Scan for the cell matching the given text and deliver its (x, y) coordinate at center. 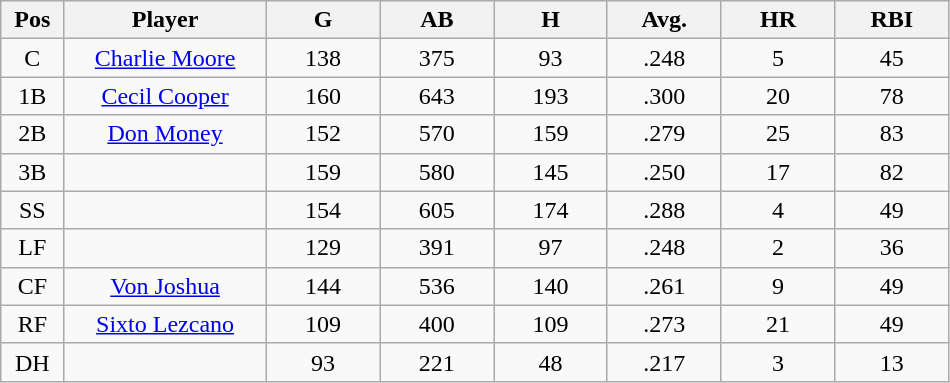
174 (551, 210)
570 (437, 134)
154 (323, 210)
20 (778, 96)
.288 (664, 210)
9 (778, 286)
5 (778, 58)
400 (437, 324)
Pos (32, 20)
2B (32, 134)
.300 (664, 96)
Avg. (664, 20)
.217 (664, 362)
78 (892, 96)
25 (778, 134)
G (323, 20)
144 (323, 286)
221 (437, 362)
45 (892, 58)
97 (551, 248)
83 (892, 134)
138 (323, 58)
17 (778, 172)
Don Money (165, 134)
.273 (664, 324)
1B (32, 96)
193 (551, 96)
Von Joshua (165, 286)
RBI (892, 20)
160 (323, 96)
536 (437, 286)
SS (32, 210)
Charlie Moore (165, 58)
RF (32, 324)
DH (32, 362)
375 (437, 58)
3B (32, 172)
48 (551, 362)
129 (323, 248)
580 (437, 172)
140 (551, 286)
4 (778, 210)
145 (551, 172)
Sixto Lezcano (165, 324)
Cecil Cooper (165, 96)
C (32, 58)
CF (32, 286)
36 (892, 248)
.261 (664, 286)
2 (778, 248)
82 (892, 172)
AB (437, 20)
21 (778, 324)
.250 (664, 172)
391 (437, 248)
LF (32, 248)
HR (778, 20)
605 (437, 210)
Player (165, 20)
.279 (664, 134)
643 (437, 96)
H (551, 20)
152 (323, 134)
3 (778, 362)
13 (892, 362)
